Identify which cell holds the provided text, then report its [X, Y] central coordinate. 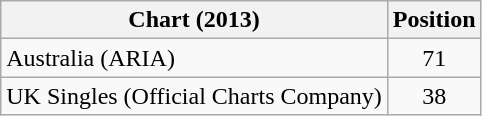
Position [434, 20]
Chart (2013) [194, 20]
UK Singles (Official Charts Company) [194, 96]
38 [434, 96]
71 [434, 58]
Australia (ARIA) [194, 58]
